Determine the [x, y] coordinate at the center of the cell enclosing the given text.  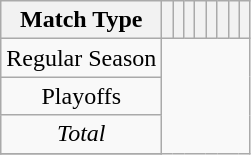
Match Type [82, 20]
Total [82, 134]
Playoffs [82, 96]
Regular Season [82, 58]
